Detect which cell encompasses the target text, then output its (x, y) center coordinate. 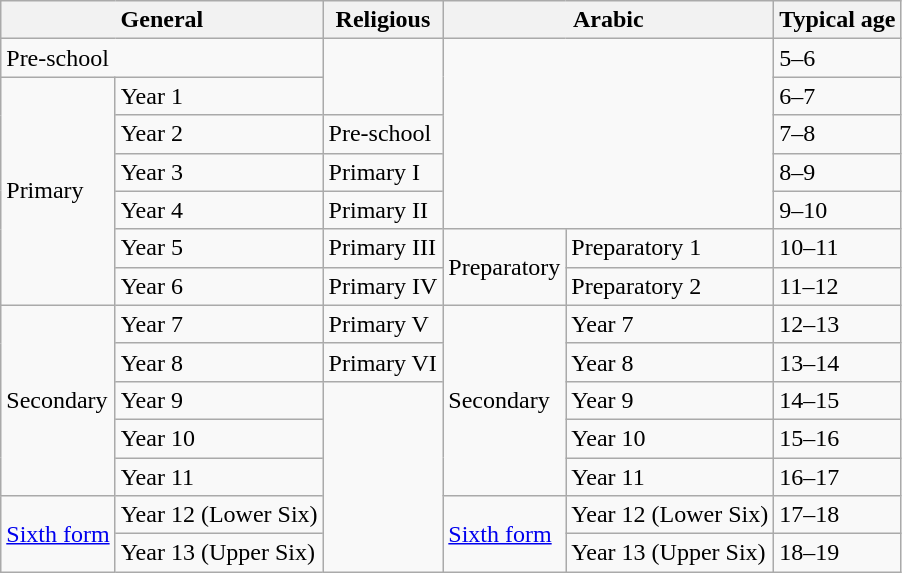
General (162, 20)
Year 5 (219, 248)
8–9 (838, 172)
15–16 (838, 438)
Preparatory 1 (670, 248)
Arabic (608, 20)
Typical age (838, 20)
18–19 (838, 553)
Primary VI (383, 362)
7–8 (838, 134)
6–7 (838, 96)
Preparatory (504, 267)
14–15 (838, 400)
16–17 (838, 477)
9–10 (838, 210)
Primary I (383, 172)
Primary II (383, 210)
Year 2 (219, 134)
12–13 (838, 324)
Religious (383, 20)
Year 1 (219, 96)
Preparatory 2 (670, 286)
13–14 (838, 362)
Primary III (383, 248)
Primary V (383, 324)
Year 6 (219, 286)
Primary (58, 191)
17–18 (838, 515)
Year 3 (219, 172)
Year 4 (219, 210)
11–12 (838, 286)
Primary IV (383, 286)
5–6 (838, 58)
10–11 (838, 248)
